For the text-containing cell, return its midpoint in (x, y) coordinate format. 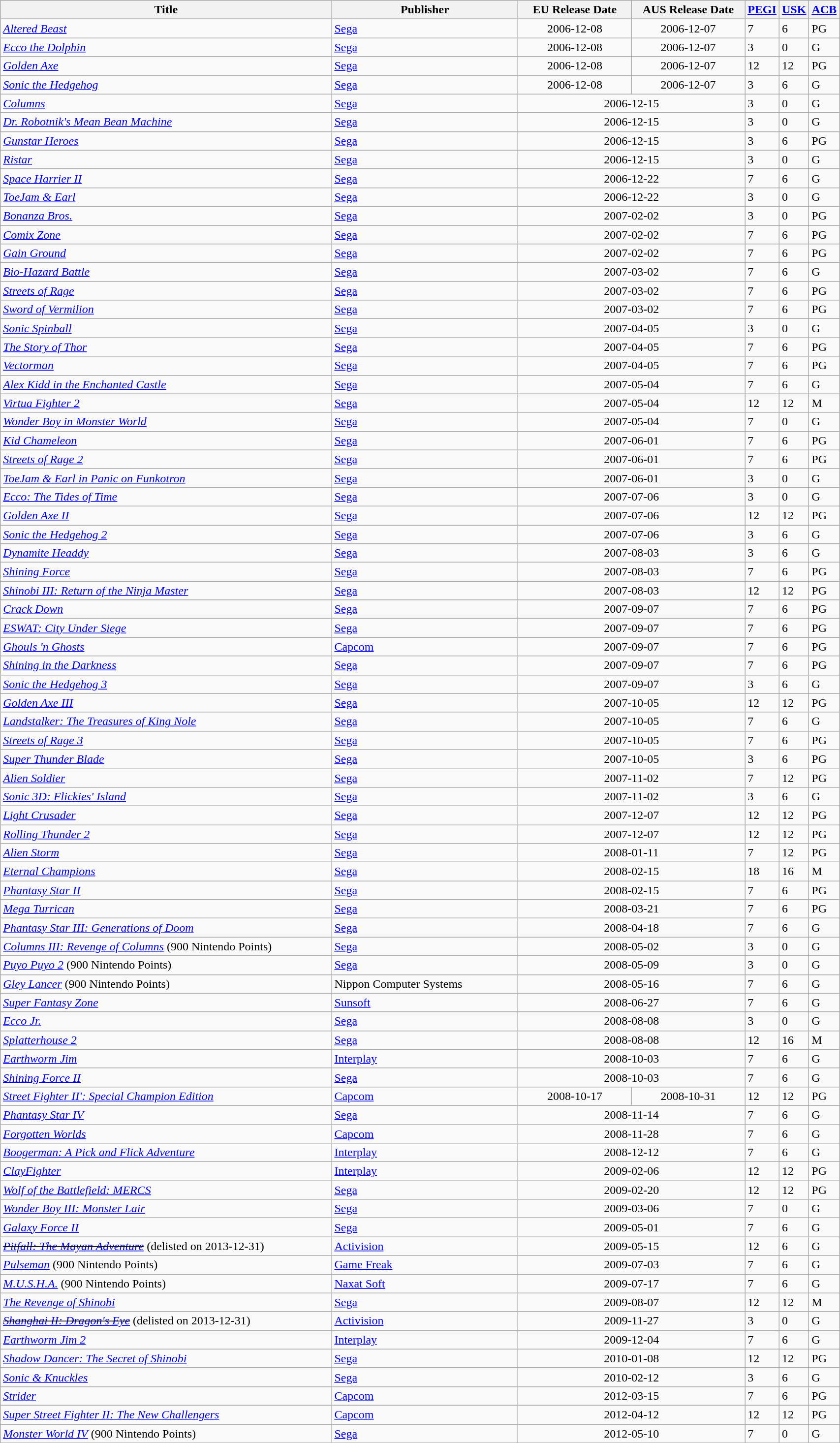
2008-01-11 (632, 853)
2008-11-28 (632, 1133)
2008-05-16 (632, 984)
2009-05-15 (632, 1246)
Space Harrier II (166, 178)
Street Fighter II': Special Champion Edition (166, 1096)
Shining Force II (166, 1077)
Alien Soldier (166, 778)
Dynamite Headdy (166, 553)
Sword of Vermilion (166, 310)
2010-02-12 (632, 1377)
Forgotten Worlds (166, 1133)
Streets of Rage 3 (166, 740)
Altered Beast (166, 29)
Pulseman (900 Nintendo Points) (166, 1265)
2009-07-03 (632, 1265)
Crack Down (166, 609)
Golden Axe III (166, 703)
Publisher (425, 10)
Rolling Thunder 2 (166, 834)
Golden Axe (166, 66)
Super Street Fighter II: The New Challengers (166, 1414)
2008-04-18 (632, 928)
Streets of Rage (166, 291)
2009-11-27 (632, 1321)
Shining Force (166, 572)
Gley Lancer (900 Nintendo Points) (166, 984)
The Story of Thor (166, 347)
2009-05-01 (632, 1227)
Gunstar Heroes (166, 141)
Ecco: The Tides of Time (166, 497)
2008-05-09 (632, 965)
Boogerman: A Pick and Flick Adventure (166, 1153)
2008-10-17 (575, 1096)
M.U.S.H.A. (900 Nintendo Points) (166, 1284)
ESWAT: City Under Siege (166, 628)
ClayFighter (166, 1171)
Eternal Champions (166, 872)
Monster World IV (900 Nintendo Points) (166, 1434)
Game Freak (425, 1265)
Ristar (166, 159)
Ecco Jr. (166, 1021)
Columns III: Revenge of Columns (900 Nintendo Points) (166, 946)
Strider (166, 1396)
Naxat Soft (425, 1284)
Phantasy Star IV (166, 1115)
ToeJam & Earl in Panic on Funkotron (166, 478)
2008-10-31 (688, 1096)
Ghouls 'n Ghosts (166, 647)
Ecco the Dolphin (166, 47)
Comix Zone (166, 235)
Earthworm Jim (166, 1059)
Shinobi III: Return of the Ninja Master (166, 591)
2009-12-04 (632, 1340)
Mega Turrican (166, 909)
Splatterhouse 2 (166, 1040)
Dr. Robotnik's Mean Bean Machine (166, 122)
2012-05-10 (632, 1434)
2010-01-08 (632, 1358)
2008-05-02 (632, 946)
Bio-Hazard Battle (166, 272)
ACB (824, 10)
Shining in the Darkness (166, 665)
Puyo Puyo 2 (900 Nintendo Points) (166, 965)
2009-02-20 (632, 1190)
Sonic & Knuckles (166, 1377)
Wonder Boy III: Monster Lair (166, 1209)
2012-03-15 (632, 1396)
Alex Kidd in the Enchanted Castle (166, 384)
The Revenge of Shinobi (166, 1302)
Sonic Spinball (166, 328)
2009-02-06 (632, 1171)
Shanghai II: Dragon's Eye (delisted on 2013-12-31) (166, 1321)
USK (794, 10)
Phantasy Star II (166, 890)
AUS Release Date (688, 10)
Gain Ground (166, 253)
2012-04-12 (632, 1414)
Sonic the Hedgehog 3 (166, 684)
Pitfall: The Mayan Adventure (delisted on 2013-12-31) (166, 1246)
Super Thunder Blade (166, 759)
Nippon Computer Systems (425, 984)
Earthworm Jim 2 (166, 1340)
Golden Axe II (166, 515)
2008-06-27 (632, 1003)
Alien Storm (166, 853)
Galaxy Force II (166, 1227)
Title (166, 10)
2008-03-21 (632, 909)
18 (762, 872)
Vectorman (166, 366)
2008-11-14 (632, 1115)
Sonic the Hedgehog (166, 85)
Sonic 3D: Flickies' Island (166, 796)
Kid Chameleon (166, 440)
Bonanza Bros. (166, 216)
Phantasy Star III: Generations of Doom (166, 928)
ToeJam & Earl (166, 197)
Landstalker: The Treasures of King Nole (166, 721)
2008-12-12 (632, 1153)
Wonder Boy in Monster World (166, 422)
Streets of Rage 2 (166, 459)
Shadow Dancer: The Secret of Shinobi (166, 1358)
Light Crusader (166, 815)
Columns (166, 103)
2009-03-06 (632, 1209)
Super Fantasy Zone (166, 1003)
Virtua Fighter 2 (166, 403)
2009-08-07 (632, 1302)
PEGI (762, 10)
Sonic the Hedgehog 2 (166, 534)
Wolf of the Battlefield: MERCS (166, 1190)
Sunsoft (425, 1003)
EU Release Date (575, 10)
2009-07-17 (632, 1284)
